From the cell containing the given text, extract its center point as [X, Y] coordinate. 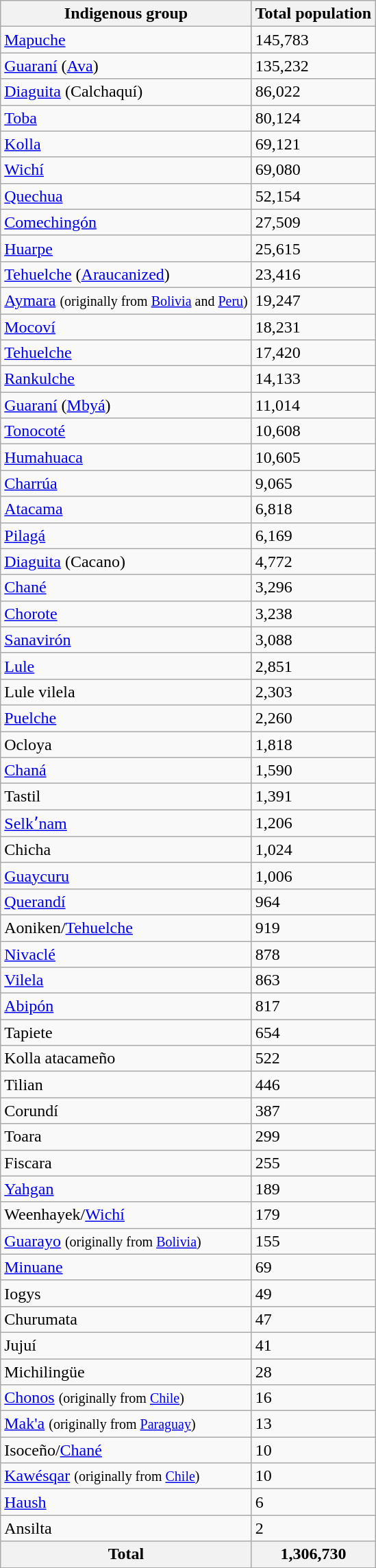
817 [313, 1006]
Toba [126, 118]
Mapuche [126, 40]
Chicha [126, 849]
17,420 [313, 353]
Vilela [126, 980]
Chané [126, 588]
Tehuelche (Araucanized) [126, 274]
Charrúa [126, 483]
6,169 [313, 535]
964 [313, 902]
1,306,730 [313, 1554]
2,260 [313, 718]
135,232 [313, 66]
1,024 [313, 849]
Weenhayek/Wichí [126, 1215]
Corundí [126, 1111]
Pilagá [126, 535]
Yahgan [126, 1189]
Haush [126, 1502]
Quechua [126, 196]
19,247 [313, 300]
446 [313, 1085]
Guaycuru [126, 876]
Huarpe [126, 248]
52,154 [313, 196]
Puelche [126, 718]
Fiscara [126, 1163]
Michilingüe [126, 1372]
Tehuelche [126, 353]
3,088 [313, 640]
1,391 [313, 797]
Diaguita (Cacano) [126, 562]
878 [313, 954]
Abipón [126, 1006]
Chaná [126, 771]
299 [313, 1137]
Aoniken/Tehuelche [126, 928]
Tapiete [126, 1033]
10,605 [313, 457]
179 [313, 1215]
80,124 [313, 118]
28 [313, 1372]
Atacama [126, 509]
863 [313, 980]
47 [313, 1319]
Kolla atacameño [126, 1059]
255 [313, 1163]
Kawésqar (originally from Chile) [126, 1476]
Tastil [126, 797]
Kolla [126, 144]
Querandí [126, 902]
27,509 [313, 222]
Minuane [126, 1267]
Aymara (originally from Bolivia and Peru) [126, 300]
522 [313, 1059]
10,608 [313, 431]
Lule [126, 666]
11,014 [313, 405]
3,296 [313, 588]
2 [313, 1528]
Chonos (originally from Chile) [126, 1398]
Rankulche [126, 379]
Chorote [126, 614]
1,818 [313, 744]
145,783 [313, 40]
3,238 [313, 614]
Churumata [126, 1319]
Ansilta [126, 1528]
1,206 [313, 823]
Mak'a (originally from Paraguay) [126, 1424]
2,851 [313, 666]
1,006 [313, 876]
Nivaclé [126, 954]
Jujuí [126, 1345]
6,818 [313, 509]
Guaraní (Ava) [126, 66]
387 [313, 1111]
2,303 [313, 692]
16 [313, 1398]
86,022 [313, 92]
Total population [313, 14]
Diaguita (Calchaquí) [126, 92]
155 [313, 1241]
Indigenous group [126, 14]
Toara [126, 1137]
Lule vilela [126, 692]
4,772 [313, 562]
Iogys [126, 1293]
Sanavirón [126, 640]
1,590 [313, 771]
69 [313, 1267]
Tonocoté [126, 431]
41 [313, 1345]
654 [313, 1033]
14,133 [313, 379]
13 [313, 1424]
18,231 [313, 327]
69,121 [313, 144]
Guaraní (Mbyá) [126, 405]
189 [313, 1189]
25,615 [313, 248]
Isoceño/Chané [126, 1450]
9,065 [313, 483]
919 [313, 928]
Selkʼnam [126, 823]
Comechingón [126, 222]
Total [126, 1554]
Humahuaca [126, 457]
23,416 [313, 274]
Mocoví [126, 327]
Ocloya [126, 744]
Wichí [126, 170]
6 [313, 1502]
Guarayo (originally from Bolivia) [126, 1241]
49 [313, 1293]
Tilian [126, 1085]
69,080 [313, 170]
